Capture the cell that displays the provided text and extract its (X, Y) central coordinate. 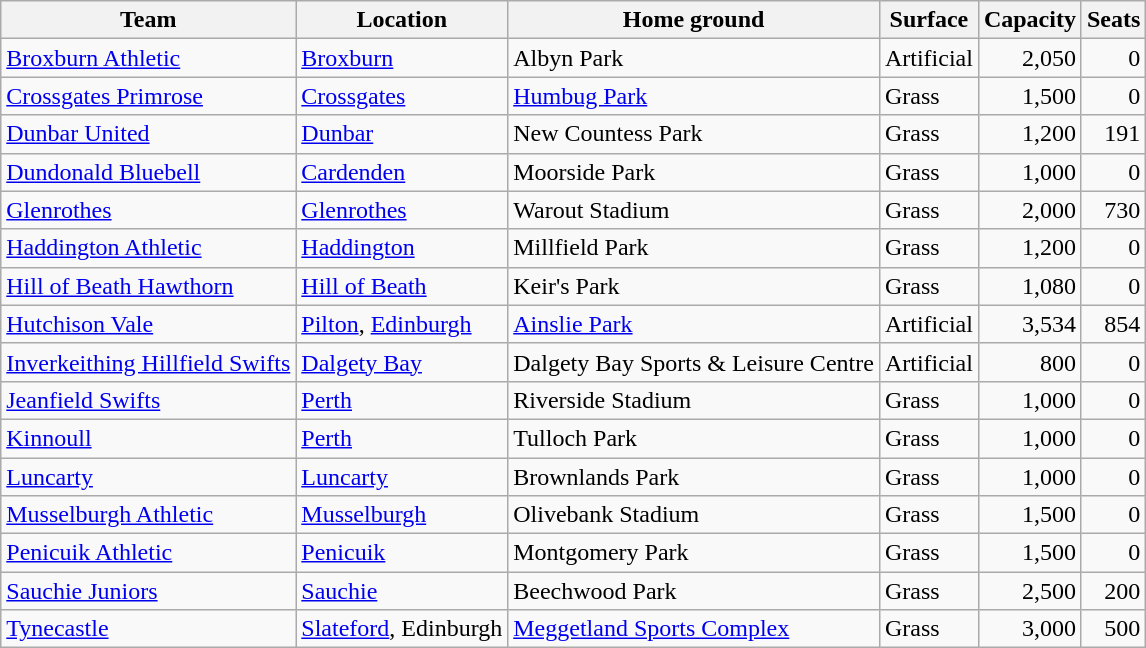
Ainslie Park (694, 324)
730 (1113, 210)
Capacity (1030, 20)
2,050 (1030, 58)
Dalgety Bay Sports & Leisure Centre (694, 362)
Dundonald Bluebell (148, 172)
Pilton, Edinburgh (402, 324)
Broxburn Athletic (148, 58)
Location (402, 20)
Hill of Beath (402, 286)
Haddington (402, 248)
200 (1113, 591)
Tynecastle (148, 629)
Cardenden (402, 172)
Crossgates Primrose (148, 96)
Team (148, 20)
500 (1113, 629)
Musselburgh Athletic (148, 515)
Beechwood Park (694, 591)
Hutchison Vale (148, 324)
800 (1030, 362)
Crossgates (402, 96)
Millfield Park (694, 248)
Montgomery Park (694, 553)
854 (1113, 324)
Moorside Park (694, 172)
2,500 (1030, 591)
3,534 (1030, 324)
Jeanfield Swifts (148, 400)
Penicuik Athletic (148, 553)
Humbug Park (694, 96)
Keir's Park (694, 286)
Musselburgh (402, 515)
Olivebank Stadium (694, 515)
Dunbar United (148, 134)
Slateford, Edinburgh (402, 629)
2,000 (1030, 210)
1,080 (1030, 286)
191 (1113, 134)
Surface (928, 20)
Hill of Beath Hawthorn (148, 286)
Warout Stadium (694, 210)
Inverkeithing Hillfield Swifts (148, 362)
Sauchie Juniors (148, 591)
Penicuik (402, 553)
Tulloch Park (694, 438)
Sauchie (402, 591)
Home ground (694, 20)
New Countess Park (694, 134)
Broxburn (402, 58)
3,000 (1030, 629)
Meggetland Sports Complex (694, 629)
Haddington Athletic (148, 248)
Kinnoull (148, 438)
Dalgety Bay (402, 362)
Brownlands Park (694, 477)
Dunbar (402, 134)
Albyn Park (694, 58)
Seats (1113, 20)
Riverside Stadium (694, 400)
